Locate the cell with the specified text and output its (X, Y) center coordinate. 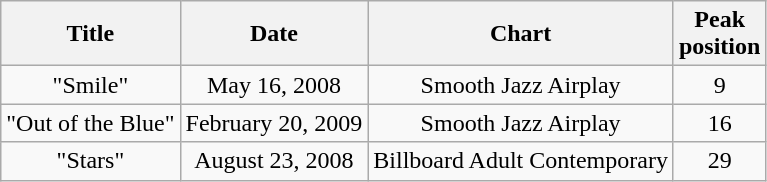
29 (719, 161)
"Out of the Blue" (90, 123)
Peakposition (719, 34)
9 (719, 85)
"Stars" (90, 161)
"Smile" (90, 85)
May 16, 2008 (274, 85)
16 (719, 123)
Chart (521, 34)
Billboard Adult Contemporary (521, 161)
Title (90, 34)
Date (274, 34)
August 23, 2008 (274, 161)
February 20, 2009 (274, 123)
